Return (x, y) of the center of cell containing provided text 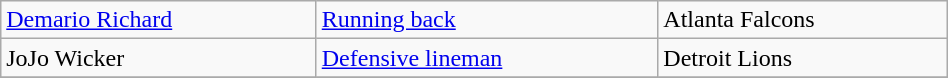
Defensive lineman (487, 58)
Demario Richard (158, 20)
Detroit Lions (802, 58)
JoJo Wicker (158, 58)
Running back (487, 20)
Atlanta Falcons (802, 20)
